Provide the [X, Y] coordinate of the cell's center where the given text is located.  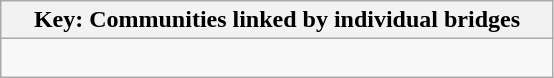
Key: Communities linked by individual bridges [277, 20]
